Scan for the cell matching the given text and deliver its (X, Y) coordinate at center. 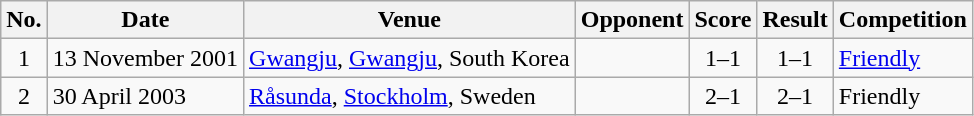
Råsunda, Stockholm, Sweden (410, 96)
Score (723, 20)
Gwangju, Gwangju, South Korea (410, 58)
Result (795, 20)
No. (24, 20)
13 November 2001 (145, 58)
2 (24, 96)
30 April 2003 (145, 96)
Competition (902, 20)
Venue (410, 20)
1 (24, 58)
Opponent (632, 20)
Date (145, 20)
